Return [x, y] of the center of cell containing provided text 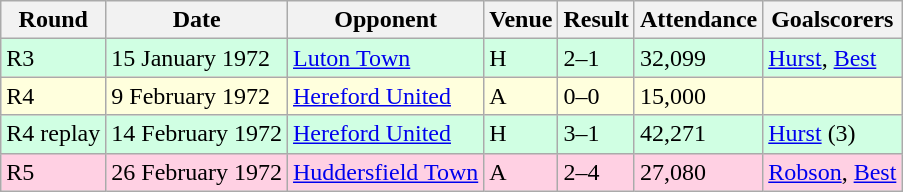
2–1 [596, 58]
Opponent [386, 20]
Luton Town [386, 58]
3–1 [596, 134]
0–0 [596, 96]
26 February 1972 [197, 172]
Hurst (3) [832, 134]
Huddersfield Town [386, 172]
Venue [521, 20]
Attendance [698, 20]
R3 [54, 58]
Robson, Best [832, 172]
27,080 [698, 172]
Round [54, 20]
R4 replay [54, 134]
Date [197, 20]
14 February 1972 [197, 134]
15 January 1972 [197, 58]
42,271 [698, 134]
Result [596, 20]
9 February 1972 [197, 96]
32,099 [698, 58]
15,000 [698, 96]
R5 [54, 172]
Goalscorers [832, 20]
2–4 [596, 172]
R4 [54, 96]
Hurst, Best [832, 58]
